Search for the cell housing the specified text and yield its (X, Y) center coordinate. 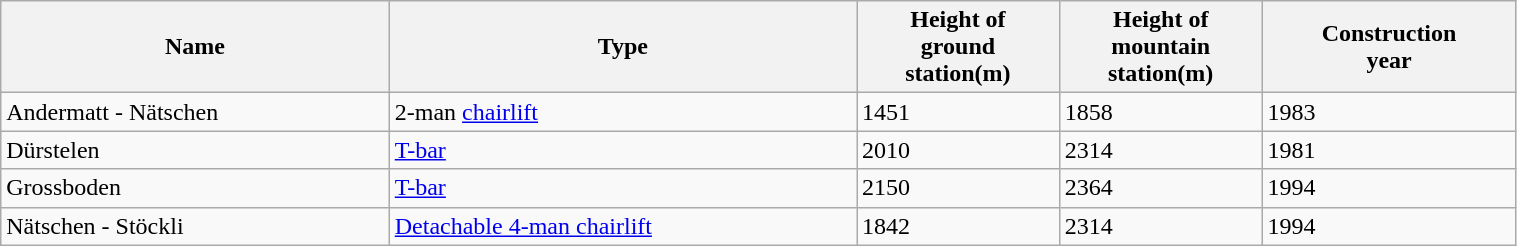
Detachable 4-man chairlift (622, 226)
1842 (958, 226)
1451 (958, 112)
1858 (1160, 112)
1981 (1389, 150)
2-man chairlift (622, 112)
Type (622, 47)
2010 (958, 150)
Andermatt - Nätschen (195, 112)
Dürstelen (195, 150)
Grossboden (195, 188)
Nätschen - Stöckli (195, 226)
Height of ground station(m) (958, 47)
Name (195, 47)
Height of mountain station(m) (1160, 47)
Construction year (1389, 47)
1983 (1389, 112)
2150 (958, 188)
2364 (1160, 188)
